Return [x, y] of the center of cell containing provided text 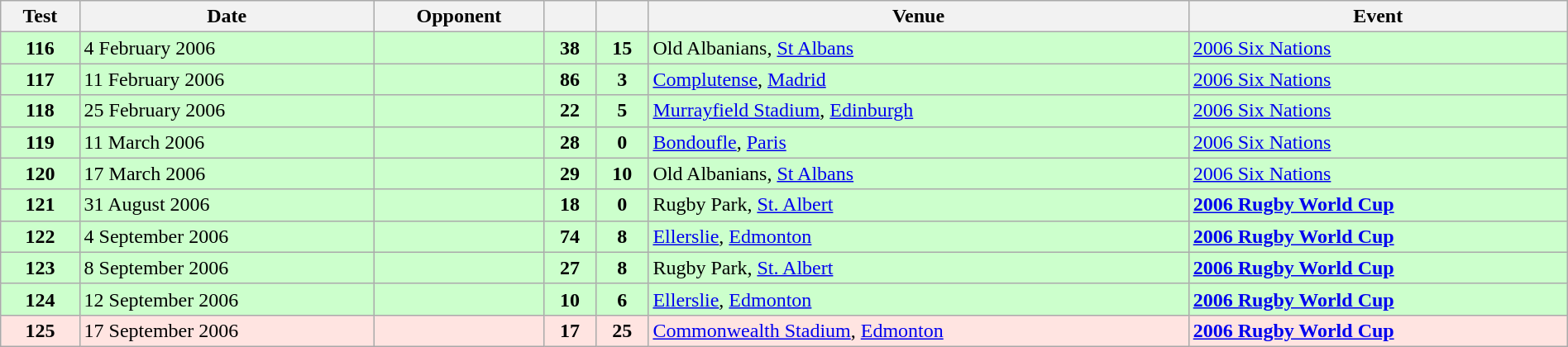
125 [40, 330]
Commonwealth Stadium, Edmonton [918, 330]
17 March 2006 [227, 173]
25 February 2006 [227, 111]
15 [622, 48]
Opponent [458, 17]
11 February 2006 [227, 79]
118 [40, 111]
122 [40, 236]
18 [569, 205]
5 [622, 111]
Test [40, 17]
123 [40, 268]
31 August 2006 [227, 205]
86 [569, 79]
12 September 2006 [227, 299]
Bondoufle, Paris [918, 142]
29 [569, 173]
8 September 2006 [227, 268]
119 [40, 142]
Date [227, 17]
Venue [918, 17]
6 [622, 299]
Murrayfield Stadium, Edinburgh [918, 111]
121 [40, 205]
27 [569, 268]
17 September 2006 [227, 330]
4 February 2006 [227, 48]
4 September 2006 [227, 236]
Complutense, Madrid [918, 79]
25 [622, 330]
28 [569, 142]
117 [40, 79]
38 [569, 48]
Event [1378, 17]
120 [40, 173]
3 [622, 79]
74 [569, 236]
124 [40, 299]
17 [569, 330]
116 [40, 48]
11 March 2006 [227, 142]
22 [569, 111]
